Pinpoint the cell where the given text exists, returning its [X, Y] midpoint coordinate. 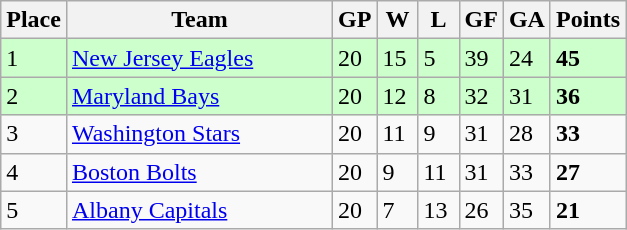
GF [481, 20]
4 [34, 172]
35 [526, 210]
Albany Capitals [199, 210]
L [438, 20]
15 [398, 58]
W [398, 20]
Points [588, 20]
Maryland Bays [199, 96]
8 [438, 96]
27 [588, 172]
Boston Bolts [199, 172]
Place [34, 20]
12 [398, 96]
3 [34, 134]
GP [355, 20]
Team [199, 20]
21 [588, 210]
7 [398, 210]
1 [34, 58]
28 [526, 134]
39 [481, 58]
Washington Stars [199, 134]
24 [526, 58]
45 [588, 58]
36 [588, 96]
13 [438, 210]
New Jersey Eagles [199, 58]
32 [481, 96]
GA [526, 20]
26 [481, 210]
2 [34, 96]
